Return (X, Y) of the center of cell containing provided text 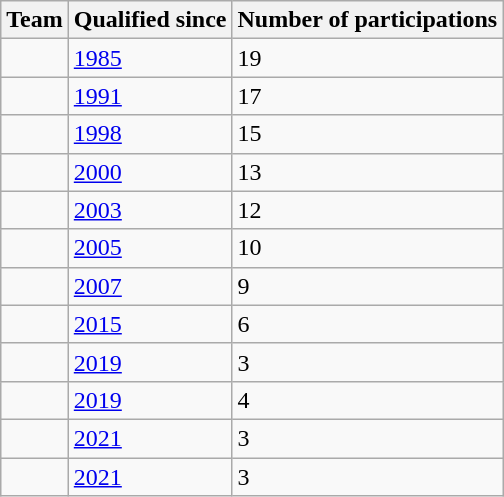
2015 (150, 324)
12 (368, 210)
Number of participations (368, 20)
2000 (150, 172)
2003 (150, 210)
4 (368, 400)
1998 (150, 134)
1991 (150, 96)
17 (368, 96)
15 (368, 134)
1985 (150, 58)
10 (368, 248)
6 (368, 324)
13 (368, 172)
Team (35, 20)
19 (368, 58)
9 (368, 286)
Qualified since (150, 20)
2007 (150, 286)
2005 (150, 248)
